Capture the cell that displays the provided text and extract its [x, y] central coordinate. 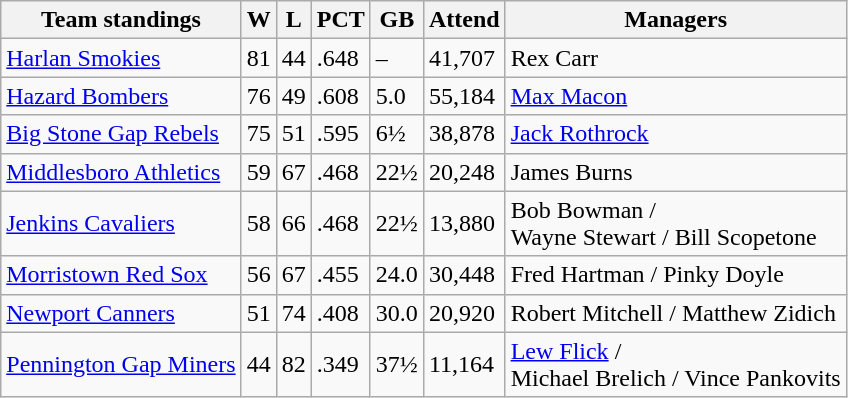
75 [258, 134]
20,920 [464, 313]
Lew Flick /Michael Brelich / Vince Pankovits [676, 364]
30,448 [464, 275]
Max Macon [676, 96]
11,164 [464, 364]
James Burns [676, 172]
.648 [340, 58]
Managers [676, 20]
Jenkins Cavaliers [121, 224]
Robert Mitchell / Matthew Zidich [676, 313]
Attend [464, 20]
41,707 [464, 58]
Bob Bowman /Wayne Stewart / Bill Scopetone [676, 224]
.608 [340, 96]
Team standings [121, 20]
5.0 [396, 96]
38,878 [464, 134]
GB [396, 20]
56 [258, 275]
W [258, 20]
Rex Carr [676, 58]
74 [294, 313]
.408 [340, 313]
20,248 [464, 172]
– [396, 58]
81 [258, 58]
.455 [340, 275]
Pennington Gap Miners [121, 364]
Harlan Smokies [121, 58]
49 [294, 96]
55,184 [464, 96]
.349 [340, 364]
59 [258, 172]
Newport Canners [121, 313]
30.0 [396, 313]
PCT [340, 20]
.595 [340, 134]
Big Stone Gap Rebels [121, 134]
L [294, 20]
82 [294, 364]
Hazard Bombers [121, 96]
24.0 [396, 275]
Fred Hartman / Pinky Doyle [676, 275]
Jack Rothrock [676, 134]
Morristown Red Sox [121, 275]
76 [258, 96]
37½ [396, 364]
6½ [396, 134]
Middlesboro Athletics [121, 172]
66 [294, 224]
13,880 [464, 224]
58 [258, 224]
